Find where the given text appears and provide that cell's center as [X, Y] coordinate. 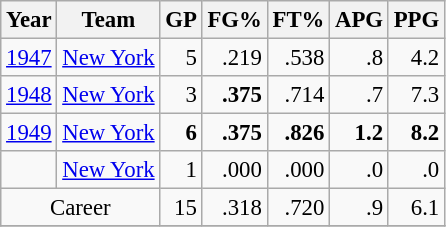
.8 [360, 58]
.720 [298, 208]
FG% [234, 20]
15 [181, 208]
3 [181, 95]
.318 [234, 208]
6.1 [416, 208]
.826 [298, 133]
1 [181, 170]
1947 [29, 58]
.7 [360, 95]
GP [181, 20]
Year [29, 20]
PPG [416, 20]
APG [360, 20]
6 [181, 133]
FT% [298, 20]
1949 [29, 133]
1948 [29, 95]
1.2 [360, 133]
.714 [298, 95]
.538 [298, 58]
.9 [360, 208]
Career [80, 208]
5 [181, 58]
8.2 [416, 133]
Team [108, 20]
4.2 [416, 58]
.219 [234, 58]
7.3 [416, 95]
